Determine the [X, Y] coordinate at the center of the cell enclosing the given text.  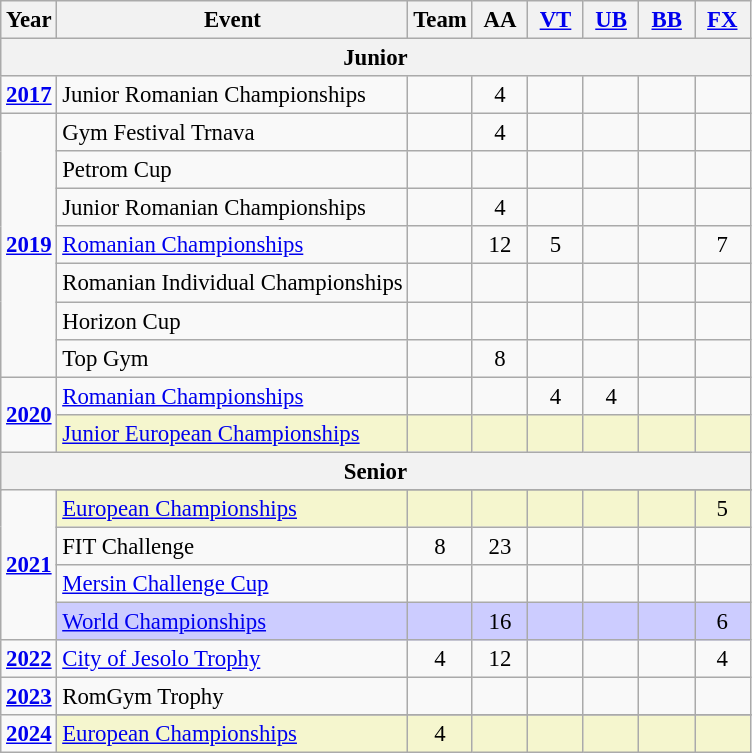
2020 [29, 414]
UB [611, 20]
World Championships [232, 621]
Year [29, 20]
Romanian Individual Championships [232, 283]
2024 [29, 734]
Event [232, 20]
Gym Festival Trnava [232, 133]
Junior European Championships [232, 433]
Senior [376, 471]
FX [722, 20]
Petrom Cup [232, 170]
2023 [29, 697]
Team [440, 20]
7 [722, 245]
2019 [29, 246]
2021 [29, 565]
Junior [376, 58]
VT [556, 20]
6 [722, 621]
RomGym Trophy [232, 697]
Top Gym [232, 358]
BB [667, 20]
AA [500, 20]
City of Jesolo Trophy [232, 659]
FIT Challenge [232, 546]
16 [500, 621]
Mersin Challenge Cup [232, 584]
23 [500, 546]
Horizon Cup [232, 321]
2017 [29, 95]
2022 [29, 659]
